Capture the cell that displays the provided text and extract its (x, y) central coordinate. 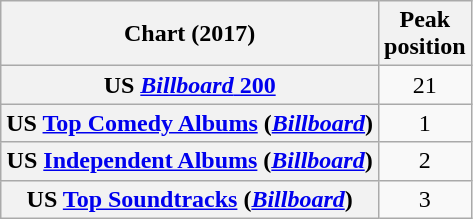
US Independent Albums (Billboard) (190, 161)
US Top Comedy Albums (Billboard) (190, 123)
21 (425, 85)
3 (425, 199)
1 (425, 123)
Chart (2017) (190, 34)
US Top Soundtracks (Billboard) (190, 199)
US Billboard 200 (190, 85)
2 (425, 161)
Peakposition (425, 34)
